Output the (x, y) coordinate of the center of the cell containing the given text.  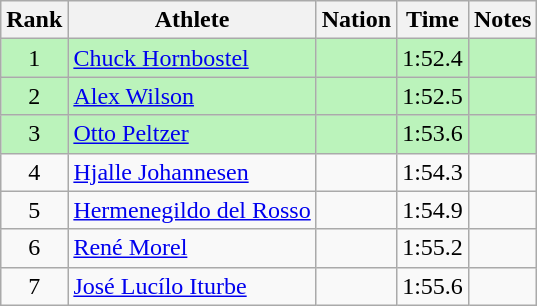
1:53.6 (433, 134)
1:54.9 (433, 210)
1:52.4 (433, 58)
4 (34, 172)
7 (34, 286)
Otto Peltzer (192, 134)
Hjalle Johannesen (192, 172)
Alex Wilson (192, 96)
1:55.2 (433, 248)
1:55.6 (433, 286)
José Lucílo Iturbe (192, 286)
Hermenegildo del Rosso (192, 210)
Athlete (192, 20)
1:52.5 (433, 96)
1:54.3 (433, 172)
Chuck Hornbostel (192, 58)
Notes (502, 20)
Nation (356, 20)
Time (433, 20)
Rank (34, 20)
1 (34, 58)
2 (34, 96)
5 (34, 210)
René Morel (192, 248)
3 (34, 134)
6 (34, 248)
